For the text-containing cell, return its midpoint in (X, Y) coordinate format. 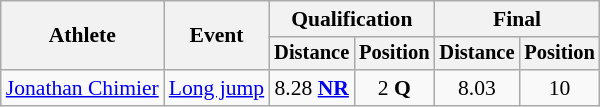
Event (216, 36)
Jonathan Chimier (82, 88)
Qualification (352, 19)
8.28 NR (312, 88)
2 Q (394, 88)
8.03 (476, 88)
Final (516, 19)
Athlete (82, 36)
Long jump (216, 88)
10 (559, 88)
